Return the [X, Y] coordinate for the center point of the cell that contains the specified text.  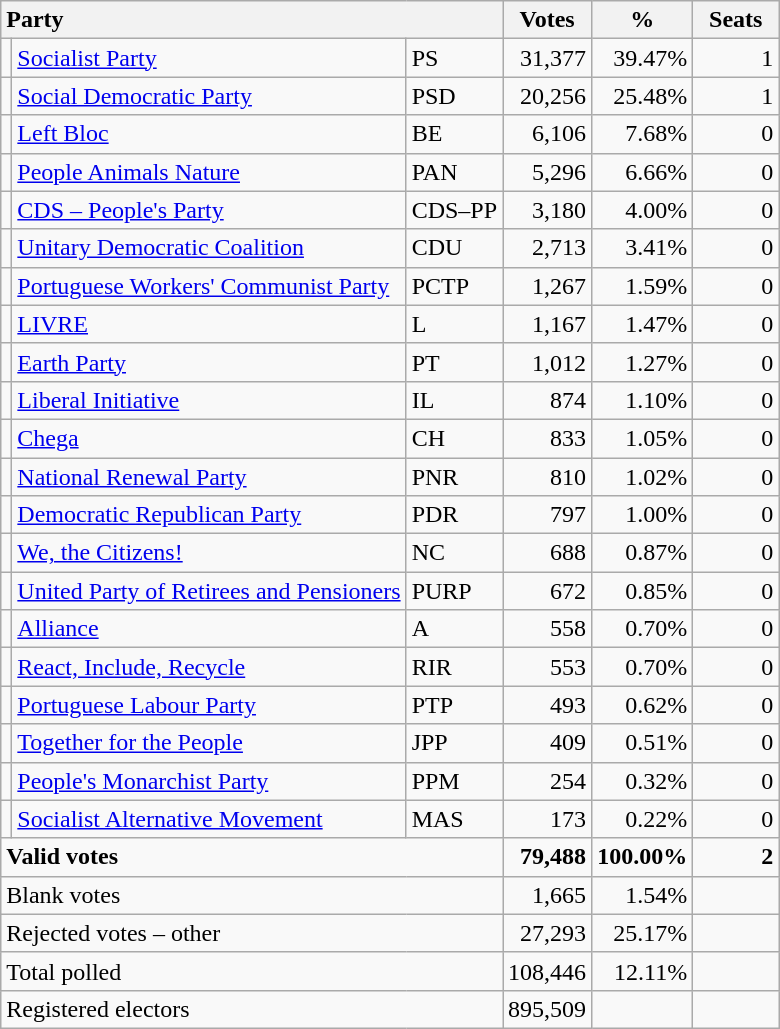
3,180 [548, 210]
79,488 [548, 857]
United Party of Retirees and Pensioners [209, 591]
PURP [454, 591]
1,665 [548, 895]
493 [548, 705]
Chega [209, 438]
Liberal Initiative [209, 400]
254 [548, 781]
PPM [454, 781]
558 [548, 629]
LIVRE [209, 324]
1.47% [642, 324]
We, the Citizens! [209, 553]
PSD [454, 96]
Unitary Democratic Coalition [209, 248]
1.54% [642, 895]
Earth Party [209, 362]
Left Bloc [209, 134]
6.66% [642, 172]
% [642, 20]
Blank votes [252, 895]
PTP [454, 705]
797 [548, 515]
Valid votes [252, 857]
833 [548, 438]
108,446 [548, 971]
2 [736, 857]
0.87% [642, 553]
NC [454, 553]
PDR [454, 515]
1,012 [548, 362]
6,106 [548, 134]
Democratic Republican Party [209, 515]
409 [548, 743]
0.22% [642, 819]
BE [454, 134]
20,256 [548, 96]
810 [548, 477]
173 [548, 819]
874 [548, 400]
3.41% [642, 248]
CH [454, 438]
L [454, 324]
1.02% [642, 477]
PNR [454, 477]
Rejected votes – other [252, 933]
PS [454, 58]
Total polled [252, 971]
React, Include, Recycle [209, 667]
Socialist Party [209, 58]
0.51% [642, 743]
1.00% [642, 515]
CDU [454, 248]
672 [548, 591]
1,167 [548, 324]
0.32% [642, 781]
Socialist Alternative Movement [209, 819]
1.27% [642, 362]
National Renewal Party [209, 477]
Together for the People [209, 743]
PAN [454, 172]
Social Democratic Party [209, 96]
7.68% [642, 134]
100.00% [642, 857]
RIR [454, 667]
PT [454, 362]
25.17% [642, 933]
Portuguese Workers' Communist Party [209, 286]
5,296 [548, 172]
39.47% [642, 58]
12.11% [642, 971]
Party [252, 20]
27,293 [548, 933]
Votes [548, 20]
2,713 [548, 248]
1.05% [642, 438]
CDS – People's Party [209, 210]
1.10% [642, 400]
People Animals Nature [209, 172]
JPP [454, 743]
MAS [454, 819]
A [454, 629]
31,377 [548, 58]
People's Monarchist Party [209, 781]
0.85% [642, 591]
0.62% [642, 705]
PCTP [454, 286]
Alliance [209, 629]
895,509 [548, 1009]
Registered electors [252, 1009]
Seats [736, 20]
25.48% [642, 96]
1,267 [548, 286]
688 [548, 553]
1.59% [642, 286]
4.00% [642, 210]
553 [548, 667]
IL [454, 400]
Portuguese Labour Party [209, 705]
CDS–PP [454, 210]
